From the cell containing the given text, extract its center point as [X, Y] coordinate. 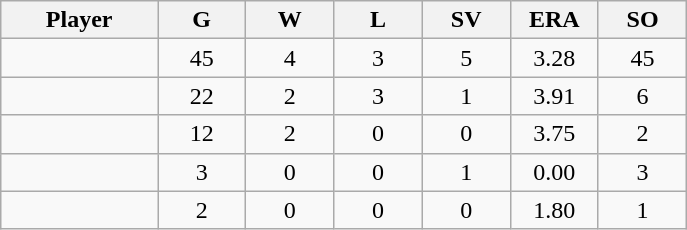
5 [466, 58]
12 [202, 134]
L [378, 20]
3.75 [554, 134]
6 [642, 96]
SV [466, 20]
4 [290, 58]
3.91 [554, 96]
0.00 [554, 172]
W [290, 20]
SO [642, 20]
Player [80, 20]
3.28 [554, 58]
G [202, 20]
1.80 [554, 210]
22 [202, 96]
ERA [554, 20]
